Pinpoint the cell where the given text exists, returning its [x, y] midpoint coordinate. 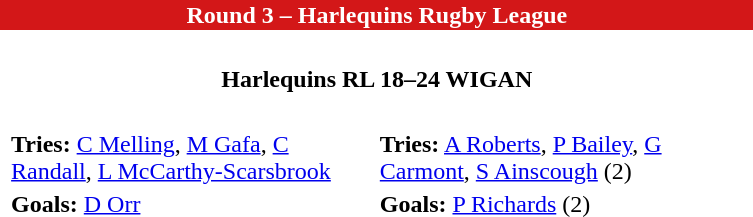
Tries: C Melling, M Gafa, C Randall, L McCarthy-Scarsbrook [193, 158]
Round 3 – Harlequins Rugby League [377, 15]
Tries: A Roberts, P Bailey, G Carmont, S Ainscough (2) [561, 158]
Harlequins RL 18–24 WIGAN [376, 79]
